Determine the [X, Y] coordinate at the center of the cell enclosing the given text.  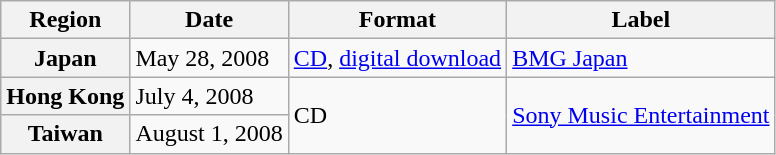
Region [66, 20]
Japan [66, 58]
Label [641, 20]
May 28, 2008 [209, 58]
July 4, 2008 [209, 96]
Date [209, 20]
CD [397, 115]
August 1, 2008 [209, 134]
Hong Kong [66, 96]
Format [397, 20]
BMG Japan [641, 58]
Taiwan [66, 134]
Sony Music Entertainment [641, 115]
CD, digital download [397, 58]
